Pinpoint the cell where the given text exists, returning its [x, y] midpoint coordinate. 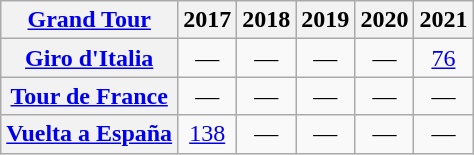
2017 [208, 20]
2021 [444, 20]
76 [444, 58]
Vuelta a España [90, 134]
138 [208, 134]
Giro d'Italia [90, 58]
Tour de France [90, 96]
2020 [384, 20]
2018 [266, 20]
2019 [326, 20]
Grand Tour [90, 20]
